For the text-containing cell, return its midpoint in (x, y) coordinate format. 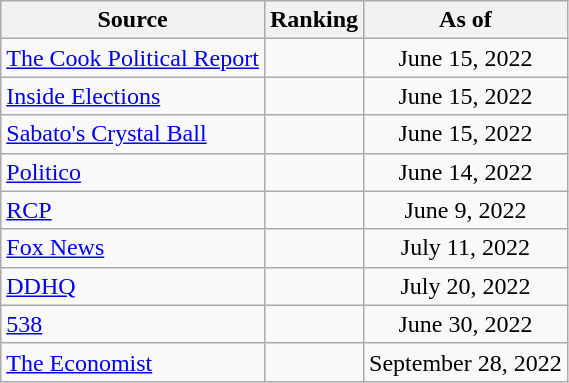
July 20, 2022 (466, 286)
September 28, 2022 (466, 362)
RCP (133, 210)
Source (133, 20)
Inside Elections (133, 96)
July 11, 2022 (466, 248)
538 (133, 324)
June 30, 2022 (466, 324)
Sabato's Crystal Ball (133, 134)
As of (466, 20)
June 9, 2022 (466, 210)
The Economist (133, 362)
Politico (133, 172)
DDHQ (133, 286)
June 14, 2022 (466, 172)
The Cook Political Report (133, 58)
Fox News (133, 248)
Ranking (314, 20)
